For the text-containing cell, return its midpoint in (X, Y) coordinate format. 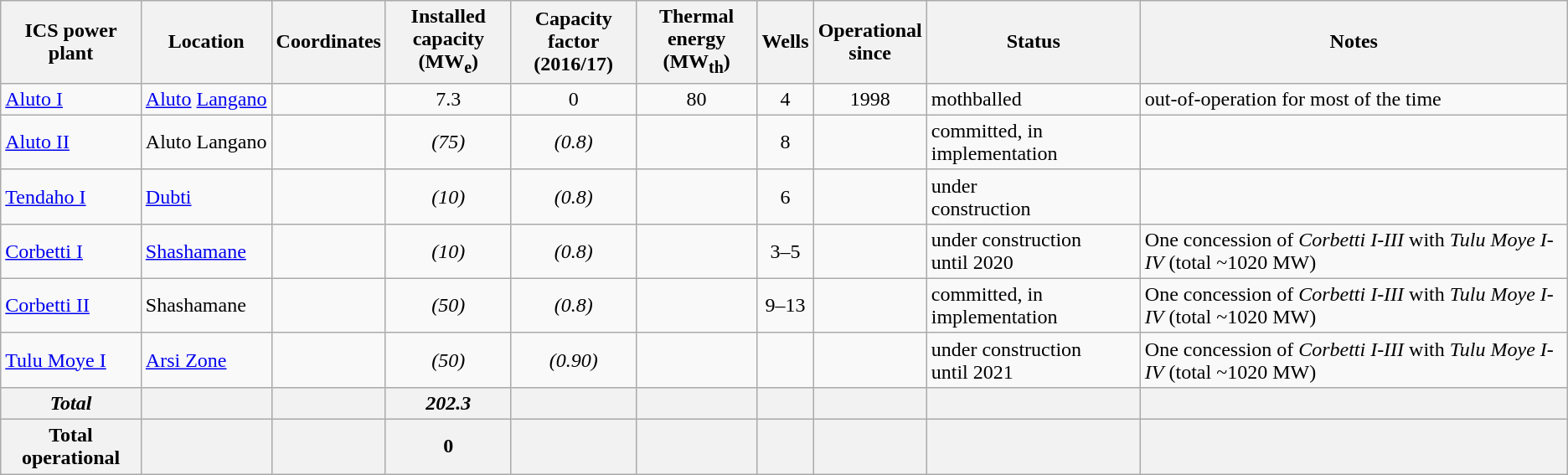
Notes (1354, 42)
Total (71, 403)
underconstruction (1034, 196)
mothballed (1034, 99)
Total operational (71, 447)
Corbetti II (71, 305)
Capacity factor(2016/17) (573, 42)
Wells (786, 42)
202.3 (448, 403)
(0.90) (573, 360)
under constructionuntil 2020 (1034, 251)
committed, in implementation (1034, 305)
9–13 (786, 305)
6 (786, 196)
Location (206, 42)
Tendaho I (71, 196)
Status (1034, 42)
committed, inimplementation (1034, 142)
(75) (448, 142)
Arsi Zone (206, 360)
8 (786, 142)
Coordinates (328, 42)
1998 (869, 99)
7.3 (448, 99)
Dubti (206, 196)
Aluto II (71, 142)
ICS power plant (71, 42)
4 (786, 99)
under constructionuntil 2021 (1034, 360)
Corbetti I (71, 251)
80 (697, 99)
Tulu Moye I (71, 360)
Aluto I (71, 99)
Operationalsince (869, 42)
3–5 (786, 251)
out-of-operation for most of the time (1354, 99)
Installedcapacity (MWe) (448, 42)
Thermalenergy (MWth) (697, 42)
